Output the [X, Y] coordinate of the center of the cell containing the given text.  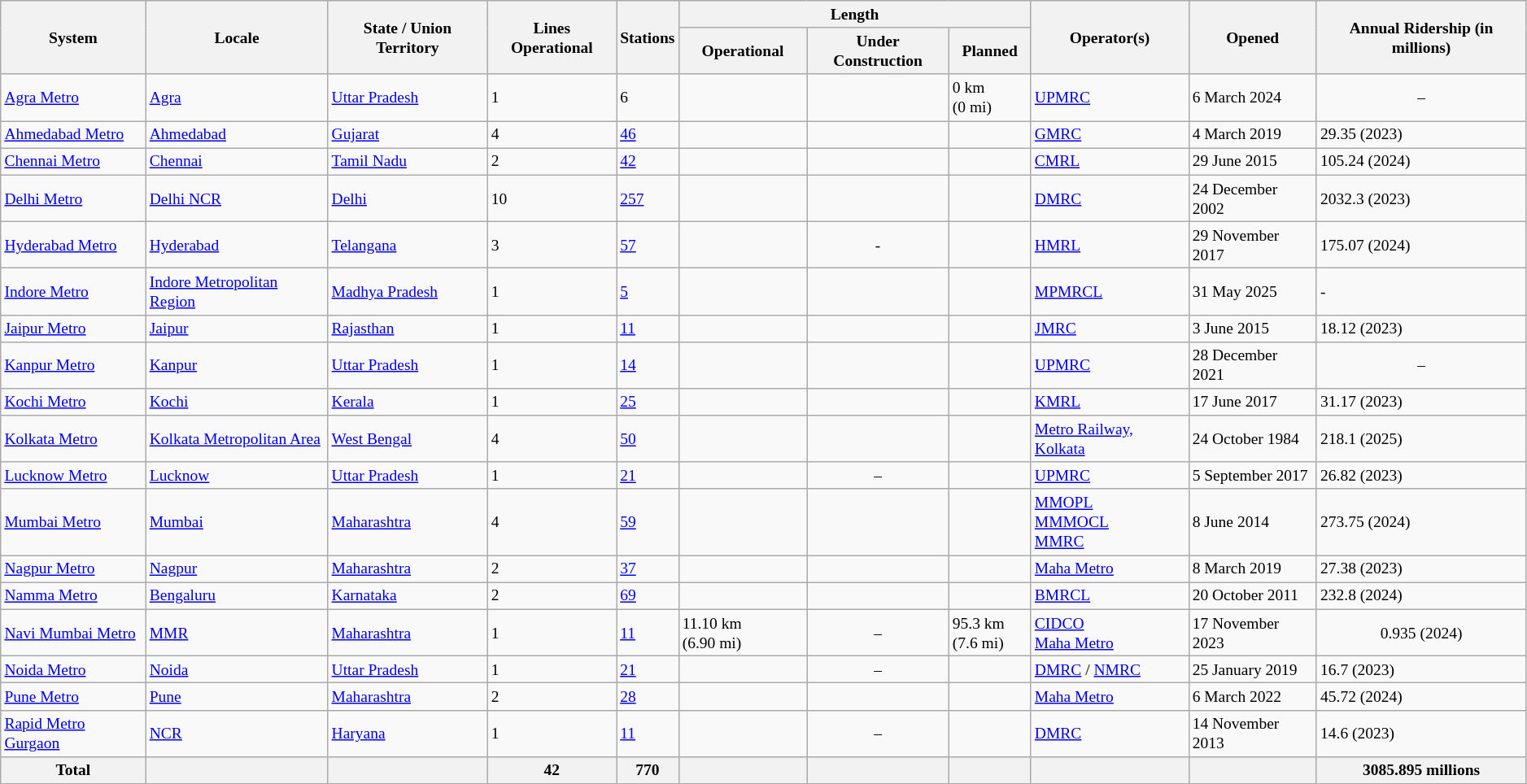
Hyderabad Metro [73, 244]
Delhi [408, 198]
Telangana [408, 244]
Kolkata Metro [73, 439]
31.17 (2023) [1420, 402]
Bengaluru [237, 595]
0 km (0 mi) [989, 98]
45.72 (2024) [1420, 696]
BMRCL [1110, 595]
Locale [237, 37]
Kerala [408, 402]
26.82 (2023) [1420, 475]
Chennai Metro [73, 161]
JMRC [1110, 329]
Nagpur Metro [73, 569]
KMRL [1110, 402]
Noida Metro [73, 670]
Ahmedabad Metro [73, 135]
State / Union Territory [408, 37]
Kochi [237, 402]
CMRL [1110, 161]
Planned [989, 50]
8 June 2014 [1253, 522]
Delhi NCR [237, 198]
3 [552, 244]
Navi Mumbai Metro [73, 633]
18.12 (2023) [1420, 329]
6 March 2022 [1253, 696]
50 [648, 439]
CIDCOMaha Metro [1110, 633]
GMRC [1110, 135]
232.8 (2024) [1420, 595]
Indore Metro [73, 291]
Ahmedabad [237, 135]
Kolkata Metropolitan Area [237, 439]
Karnataka [408, 595]
Namma Metro [73, 595]
Hyderabad [237, 244]
Lucknow Metro [73, 475]
Stations [648, 37]
29.35 (2023) [1420, 135]
Mumbai [237, 522]
257 [648, 198]
105.24 (2024) [1420, 161]
3085.895 millions [1420, 769]
Agra Metro [73, 98]
5 September 2017 [1253, 475]
17 June 2017 [1253, 402]
3 June 2015 [1253, 329]
HMRL [1110, 244]
2032.3 (2023) [1420, 198]
Under Construction [878, 50]
Gujarat [408, 135]
59 [648, 522]
System [73, 37]
West Bengal [408, 439]
27.38 (2023) [1420, 569]
69 [648, 595]
11.10 km (6.90 mi) [743, 633]
Length [854, 15]
Opened [1253, 37]
29 June 2015 [1253, 161]
Indore Metropolitan Region [237, 291]
Lucknow [237, 475]
Chennai [237, 161]
DMRC / NMRC [1110, 670]
25 January 2019 [1253, 670]
Kochi Metro [73, 402]
Lines Operational [552, 37]
57 [648, 244]
14.6 (2023) [1420, 734]
28 December 2021 [1253, 364]
Jaipur Metro [73, 329]
6 March 2024 [1253, 98]
4 March 2019 [1253, 135]
Metro Railway, Kolkata [1110, 439]
175.07 (2024) [1420, 244]
Delhi Metro [73, 198]
25 [648, 402]
95.3 km (7.6 mi) [989, 633]
10 [552, 198]
14 [648, 364]
Kanpur [237, 364]
MMR [237, 633]
Haryana [408, 734]
24 October 1984 [1253, 439]
24 December 2002 [1253, 198]
Pune Metro [73, 696]
Total [73, 769]
Rapid Metro Gurgaon [73, 734]
31 May 2025 [1253, 291]
273.75 (2024) [1420, 522]
5 [648, 291]
Rajasthan [408, 329]
0.935 (2024) [1420, 633]
37 [648, 569]
218.1 (2025) [1420, 439]
28 [648, 696]
Operator(s) [1110, 37]
46 [648, 135]
MPMRCL [1110, 291]
20 October 2011 [1253, 595]
Mumbai Metro [73, 522]
Agra [237, 98]
8 March 2019 [1253, 569]
Nagpur [237, 569]
29 November 2017 [1253, 244]
Jaipur [237, 329]
16.7 (2023) [1420, 670]
Tamil Nadu [408, 161]
770 [648, 769]
Noida [237, 670]
17 November 2023 [1253, 633]
MMOPLMMMOCLMMRC [1110, 522]
Annual Ridership (in millions) [1420, 37]
14 November 2013 [1253, 734]
6 [648, 98]
Kanpur Metro [73, 364]
Operational [743, 50]
NCR [237, 734]
Madhya Pradesh [408, 291]
Pune [237, 696]
